Capture the cell that displays the provided text and extract its (X, Y) central coordinate. 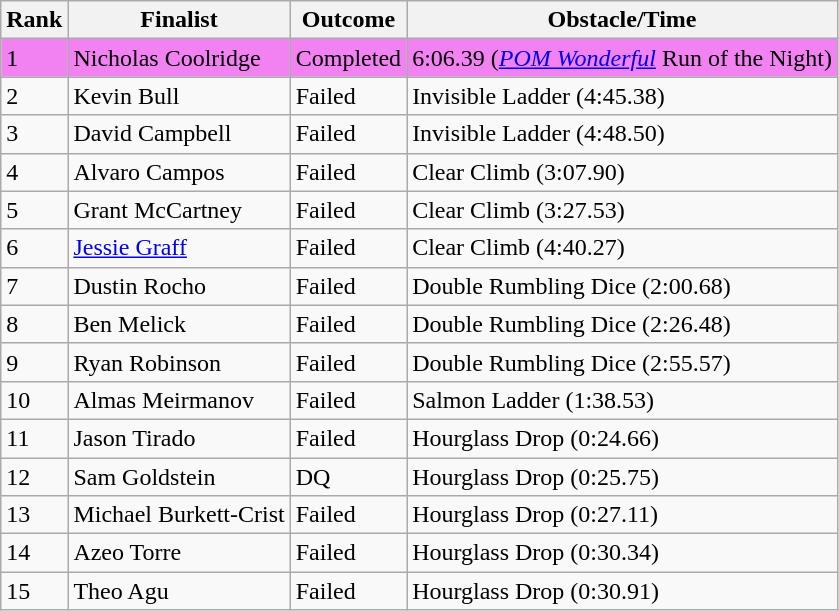
Clear Climb (3:27.53) (622, 210)
4 (34, 172)
Kevin Bull (179, 96)
Completed (348, 58)
David Campbell (179, 134)
Double Rumbling Dice (2:26.48) (622, 324)
Hourglass Drop (0:24.66) (622, 438)
Jason Tirado (179, 438)
Dustin Rocho (179, 286)
15 (34, 591)
Ryan Robinson (179, 362)
6:06.39 (POM Wonderful Run of the Night) (622, 58)
14 (34, 553)
Salmon Ladder (1:38.53) (622, 400)
Hourglass Drop (0:27.11) (622, 515)
Rank (34, 20)
13 (34, 515)
Clear Climb (4:40.27) (622, 248)
1 (34, 58)
Finalist (179, 20)
Alvaro Campos (179, 172)
Double Rumbling Dice (2:00.68) (622, 286)
Jessie Graff (179, 248)
Theo Agu (179, 591)
11 (34, 438)
Nicholas Coolridge (179, 58)
Hourglass Drop (0:30.91) (622, 591)
7 (34, 286)
12 (34, 477)
Grant McCartney (179, 210)
Ben Melick (179, 324)
Hourglass Drop (0:25.75) (622, 477)
5 (34, 210)
Azeo Torre (179, 553)
8 (34, 324)
Invisible Ladder (4:45.38) (622, 96)
Hourglass Drop (0:30.34) (622, 553)
Clear Climb (3:07.90) (622, 172)
3 (34, 134)
9 (34, 362)
DQ (348, 477)
Obstacle/Time (622, 20)
10 (34, 400)
6 (34, 248)
Double Rumbling Dice (2:55.57) (622, 362)
2 (34, 96)
Invisible Ladder (4:48.50) (622, 134)
Almas Meirmanov (179, 400)
Michael Burkett-Crist (179, 515)
Outcome (348, 20)
Sam Goldstein (179, 477)
